Search for the cell housing the specified text and yield its (X, Y) center coordinate. 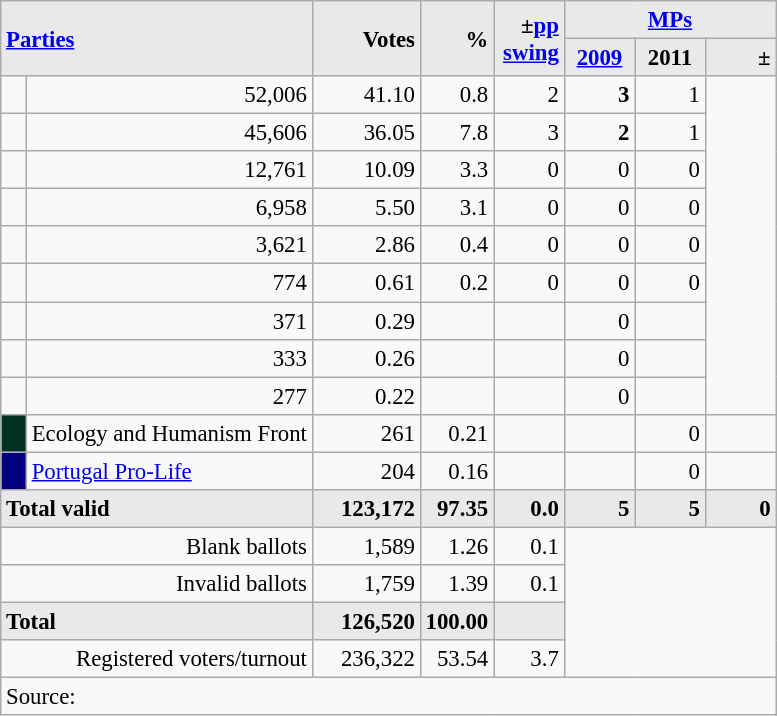
277 (169, 396)
Total valid (156, 509)
0.61 (366, 283)
Source: (388, 697)
5.50 (366, 208)
Total (156, 621)
3,621 (169, 245)
41.10 (366, 95)
1,589 (366, 546)
0.0 (530, 509)
1.39 (456, 584)
0.8 (456, 95)
Ecology and Humanism Front (169, 433)
52,006 (169, 95)
1.26 (456, 546)
2011 (670, 58)
371 (169, 321)
3.3 (456, 170)
Votes (366, 38)
0.21 (456, 433)
236,322 (366, 659)
126,520 (366, 621)
2.86 (366, 245)
Parties (156, 38)
1,759 (366, 584)
123,172 (366, 509)
0.4 (456, 245)
2009 (600, 58)
±pp swing (530, 38)
333 (169, 358)
± (740, 58)
Invalid ballots (156, 584)
53.54 (456, 659)
Registered voters/turnout (156, 659)
10.09 (366, 170)
261 (366, 433)
0.29 (366, 321)
3.7 (530, 659)
7.8 (456, 133)
774 (169, 283)
Blank ballots (156, 546)
45,606 (169, 133)
Portugal Pro-Life (169, 471)
6,958 (169, 208)
97.35 (456, 509)
12,761 (169, 170)
0.2 (456, 283)
3.1 (456, 208)
0.26 (366, 358)
0.16 (456, 471)
204 (366, 471)
100.00 (456, 621)
0.22 (366, 396)
% (456, 38)
MPs (670, 20)
36.05 (366, 133)
